Search for the cell housing the specified text and yield its (x, y) center coordinate. 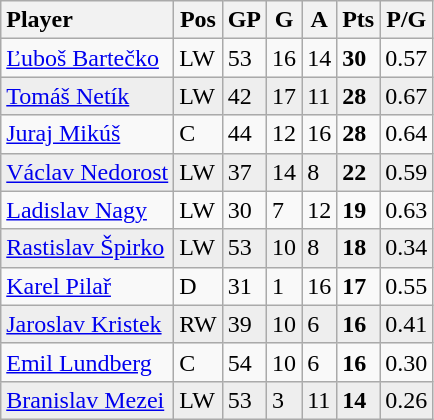
0.64 (406, 134)
RW (198, 324)
22 (358, 172)
39 (244, 324)
Juraj Mikúš (88, 134)
0.67 (406, 96)
0.57 (406, 58)
GP (244, 20)
Ladislav Nagy (88, 210)
Jaroslav Kristek (88, 324)
A (320, 20)
Player (88, 20)
42 (244, 96)
31 (244, 286)
44 (244, 134)
Pts (358, 20)
0.59 (406, 172)
18 (358, 248)
D (198, 286)
0.34 (406, 248)
Branislav Mezei (88, 400)
1 (284, 286)
3 (284, 400)
19 (358, 210)
0.26 (406, 400)
54 (244, 362)
Pos (198, 20)
0.30 (406, 362)
Tomáš Netík (88, 96)
0.63 (406, 210)
Ľuboš Bartečko (88, 58)
0.55 (406, 286)
P/G (406, 20)
Václav Nedorost (88, 172)
37 (244, 172)
G (284, 20)
Emil Lundberg (88, 362)
Rastislav Špirko (88, 248)
Karel Pilař (88, 286)
0.41 (406, 324)
7 (284, 210)
